Scan for the cell matching the given text and deliver its (x, y) coordinate at center. 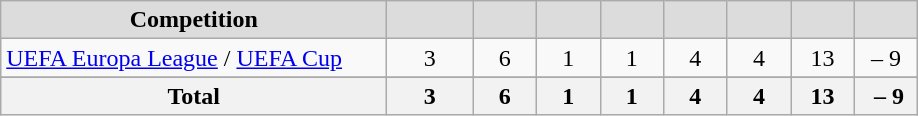
Total (194, 96)
Competition (194, 20)
UEFA Europa League / UEFA Cup (194, 58)
